Pinpoint the cell where the given text exists, returning its (x, y) midpoint coordinate. 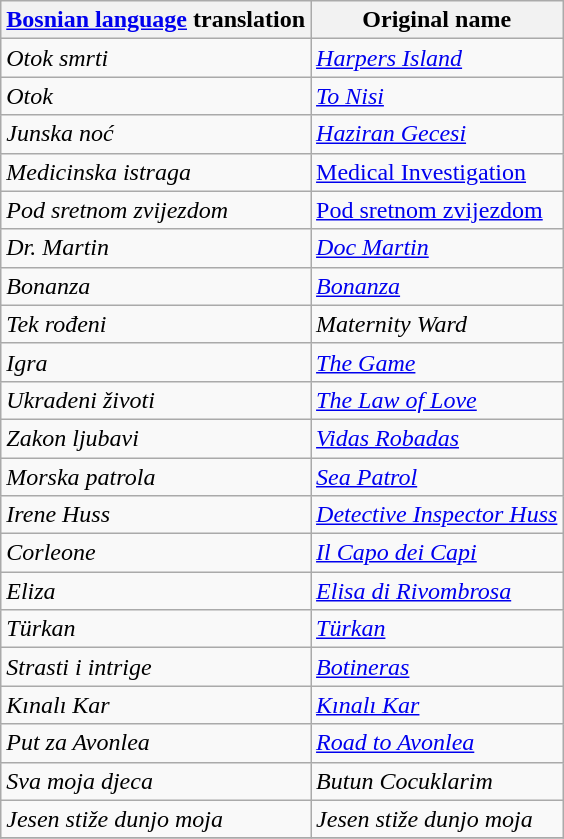
Eliza (156, 591)
Elisa di Rivombrosa (437, 591)
Detective Inspector Huss (437, 515)
Corleone (156, 553)
Tek rođeni (156, 324)
Put za Avonlea (156, 743)
Dr. Martin (156, 248)
Medical Investigation (437, 172)
The Game (437, 362)
Igra (156, 362)
Junska noć (156, 134)
Irene Huss (156, 515)
Road to Avonlea (437, 743)
Doc Martin (437, 248)
Otok smrti (156, 58)
Butun Cocuklarim (437, 781)
Sea Patrol (437, 477)
Otok (156, 96)
Medicinska istraga (156, 172)
Bosnian language translation (156, 20)
Original name (437, 20)
Haziran Gecesi (437, 134)
Vidas Robadas (437, 438)
Strasti i intrige (156, 667)
Botineras (437, 667)
Morska patrola (156, 477)
Sva moja djeca (156, 781)
Harpers Island (437, 58)
Il Capo dei Capi (437, 553)
Maternity Ward (437, 324)
To Nisi (437, 96)
The Law of Love (437, 400)
Zakon ljubavi (156, 438)
Ukradeni životi (156, 400)
